Locate the cell with the specified text and output its [X, Y] center coordinate. 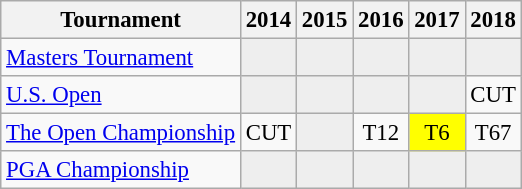
T12 [381, 133]
U.S. Open [121, 95]
PGA Championship [121, 170]
2016 [381, 20]
Masters Tournament [121, 58]
The Open Championship [121, 133]
2015 [325, 20]
2014 [268, 20]
Tournament [121, 20]
T67 [493, 133]
2017 [437, 20]
2018 [493, 20]
T6 [437, 133]
